Identify which cell holds the provided text, then report its (X, Y) central coordinate. 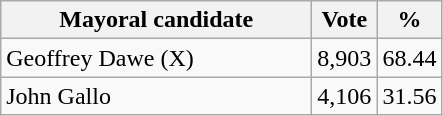
68.44 (410, 58)
8,903 (344, 58)
Vote (344, 20)
Geoffrey Dawe (X) (156, 58)
John Gallo (156, 96)
Mayoral candidate (156, 20)
4,106 (344, 96)
% (410, 20)
31.56 (410, 96)
